Capture the cell that displays the provided text and extract its (x, y) central coordinate. 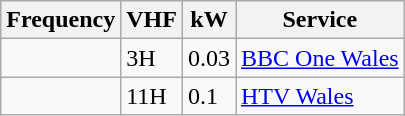
HTV Wales (320, 96)
kW (208, 20)
Frequency (61, 20)
3H (152, 58)
0.1 (208, 96)
BBC One Wales (320, 58)
VHF (152, 20)
11H (152, 96)
Service (320, 20)
0.03 (208, 58)
